Find where the given text appears and provide that cell's center as (x, y) coordinate. 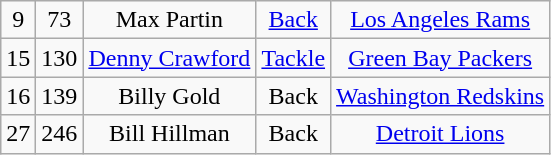
73 (60, 20)
Detroit Lions (440, 134)
15 (18, 58)
16 (18, 96)
139 (60, 96)
Tackle (294, 58)
Max Partin (170, 20)
Billy Gold (170, 96)
27 (18, 134)
Denny Crawford (170, 58)
Washington Redskins (440, 96)
130 (60, 58)
Bill Hillman (170, 134)
9 (18, 20)
246 (60, 134)
Los Angeles Rams (440, 20)
Green Bay Packers (440, 58)
